Return (x, y) of the center of cell containing provided text 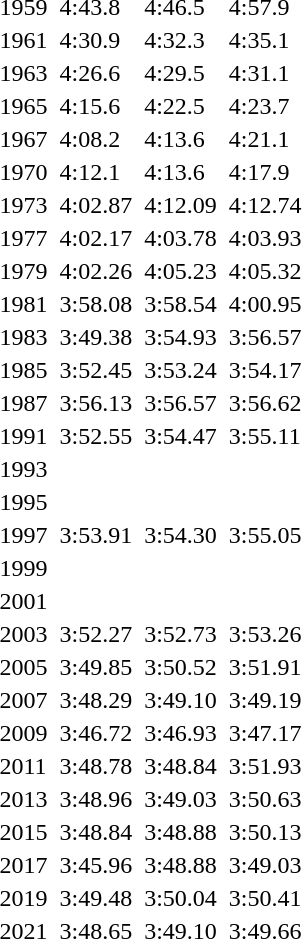
3:49.85 (96, 667)
3:52.55 (96, 436)
3:45.96 (96, 865)
4:22.5 (181, 106)
4:26.6 (96, 73)
4:15.6 (96, 106)
3:48.29 (96, 700)
3:49.03 (181, 799)
3:52.27 (96, 634)
3:54.30 (181, 535)
3:53.24 (181, 370)
3:49.38 (96, 337)
3:52.73 (181, 634)
4:03.78 (181, 238)
4:02.87 (96, 205)
4:02.26 (96, 271)
3:46.93 (181, 733)
3:53.91 (96, 535)
3:56.57 (181, 403)
4:02.17 (96, 238)
4:32.3 (181, 40)
3:50.04 (181, 898)
4:08.2 (96, 139)
3:48.78 (96, 766)
3:49.10 (181, 700)
3:58.54 (181, 304)
4:29.5 (181, 73)
3:56.13 (96, 403)
4:12.1 (96, 172)
3:50.52 (181, 667)
3:46.72 (96, 733)
3:54.47 (181, 436)
4:30.9 (96, 40)
3:54.93 (181, 337)
3:58.08 (96, 304)
3:49.48 (96, 898)
4:05.23 (181, 271)
3:48.96 (96, 799)
3:52.45 (96, 370)
4:12.09 (181, 205)
